Find where the given text appears and provide that cell's center as (x, y) coordinate. 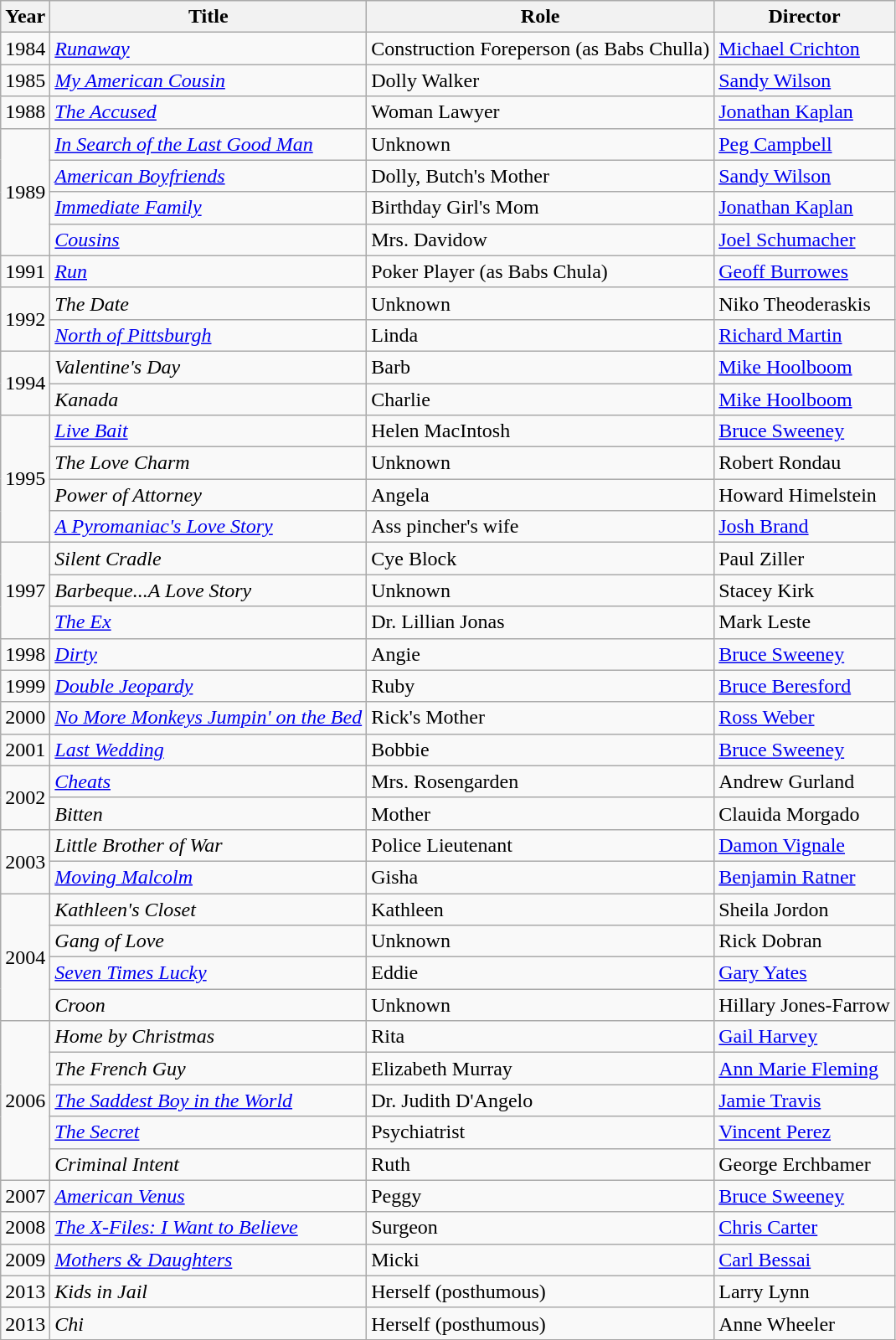
The Ex (209, 622)
American Venus (209, 1196)
Criminal Intent (209, 1164)
Mrs. Rosengarden (541, 781)
1997 (25, 590)
The X-Files: I Want to Believe (209, 1228)
A Pyromaniac's Love Story (209, 527)
Vincent Perez (805, 1132)
Ann Marie Fleming (805, 1069)
Rick's Mother (541, 718)
Cheats (209, 781)
Geoff Burrowes (805, 271)
1994 (25, 383)
Kanada (209, 399)
Clauida Morgado (805, 813)
Chi (209, 1323)
Barbeque...A Love Story (209, 590)
Rita (541, 1037)
Runaway (209, 49)
The Date (209, 303)
1995 (25, 479)
Howard Himelstein (805, 495)
Gary Yates (805, 973)
No More Monkeys Jumpin' on the Bed (209, 718)
Sheila Jordon (805, 909)
Jamie Travis (805, 1100)
Kathleen (541, 909)
Ruby (541, 686)
2008 (25, 1228)
My American Cousin (209, 80)
Anne Wheeler (805, 1323)
Bobbie (541, 750)
1988 (25, 112)
2004 (25, 956)
1991 (25, 271)
1998 (25, 654)
Director (805, 17)
Angela (541, 495)
Benjamin Ratner (805, 877)
Robert Rondau (805, 463)
Peg Campbell (805, 144)
The Saddest Boy in the World (209, 1100)
George Erchbamer (805, 1164)
Role (541, 17)
Cye Block (541, 559)
2000 (25, 718)
Kathleen's Closet (209, 909)
Michael Crichton (805, 49)
2009 (25, 1260)
Barb (541, 367)
Croon (209, 1005)
Damon Vignale (805, 845)
1999 (25, 686)
Power of Attorney (209, 495)
Bitten (209, 813)
2006 (25, 1100)
1992 (25, 319)
Dr. Lillian Jonas (541, 622)
Last Wedding (209, 750)
Live Bait (209, 431)
Linda (541, 335)
Ruth (541, 1164)
Paul Ziller (805, 559)
Construction Foreperson (as Babs Chulla) (541, 49)
2003 (25, 861)
Poker Player (as Babs Chula) (541, 271)
Dolly Walker (541, 80)
Title (209, 17)
Little Brother of War (209, 845)
Helen MacIntosh (541, 431)
Dirty (209, 654)
Stacey Kirk (805, 590)
Gail Harvey (805, 1037)
Silent Cradle (209, 559)
Dr. Judith D'Angelo (541, 1100)
Year (25, 17)
Mother (541, 813)
Birthday Girl's Mom (541, 208)
1984 (25, 49)
Immediate Family (209, 208)
Cousins (209, 240)
Larry Lynn (805, 1291)
Mothers & Daughters (209, 1260)
Niko Theoderaskis (805, 303)
The French Guy (209, 1069)
Run (209, 271)
American Boyfriends (209, 176)
Carl Bessai (805, 1260)
Home by Christmas (209, 1037)
2002 (25, 797)
Surgeon (541, 1228)
Josh Brand (805, 527)
Gisha (541, 877)
North of Pittsburgh (209, 335)
The Secret (209, 1132)
Mrs. Davidow (541, 240)
Chris Carter (805, 1228)
Kids in Jail (209, 1291)
Woman Lawyer (541, 112)
In Search of the Last Good Man (209, 144)
Richard Martin (805, 335)
Rick Dobran (805, 941)
Andrew Gurland (805, 781)
Gang of Love (209, 941)
2001 (25, 750)
Mark Leste (805, 622)
Valentine's Day (209, 367)
Ross Weber (805, 718)
Hillary Jones-Farrow (805, 1005)
Bruce Beresford (805, 686)
2007 (25, 1196)
Peggy (541, 1196)
Angie (541, 654)
Psychiatrist (541, 1132)
Charlie (541, 399)
Police Lieutenant (541, 845)
Eddie (541, 973)
Seven Times Lucky (209, 973)
1989 (25, 192)
Dolly, Butch's Mother (541, 176)
Joel Schumacher (805, 240)
Micki (541, 1260)
The Accused (209, 112)
Moving Malcolm (209, 877)
The Love Charm (209, 463)
Elizabeth Murray (541, 1069)
1985 (25, 80)
Double Jeopardy (209, 686)
Ass pincher's wife (541, 527)
